Search for the cell housing the specified text and yield its (x, y) center coordinate. 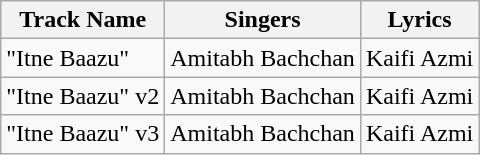
"Itne Baazu" (83, 58)
Track Name (83, 20)
"Itne Baazu" v2 (83, 96)
"Itne Baazu" v3 (83, 134)
Singers (263, 20)
Lyrics (419, 20)
